Extract the [X, Y] coordinate from the center of the cell holding the provided text.  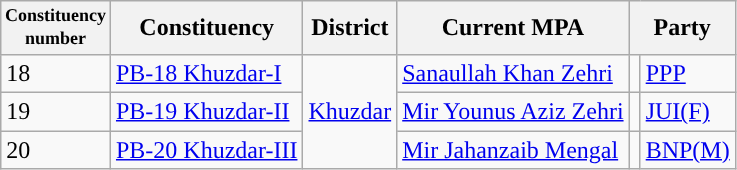
PPP [688, 73]
Constituency number [56, 28]
Constituency [206, 28]
18 [56, 73]
BNP(M) [688, 150]
Sanaullah Khan Zehri [513, 73]
Khuzdar [350, 111]
19 [56, 111]
Mir Jahanzaib Mengal [513, 150]
JUI(F) [688, 111]
PB-19 Khuzdar-II [206, 111]
Current MPA [513, 28]
Mir Younus Aziz Zehri [513, 111]
District [350, 28]
PB-18 Khuzdar-I [206, 73]
Party [682, 28]
20 [56, 150]
PB-20 Khuzdar-III [206, 150]
